Provide the (x, y) coordinate of the cell's center where the given text is located.  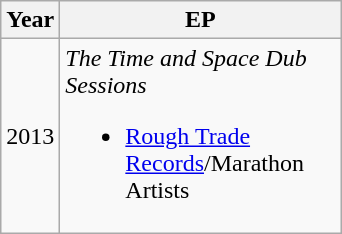
2013 (30, 136)
The Time and Space Dub SessionsRough Trade Records/Marathon Artists (200, 136)
EP (200, 20)
Year (30, 20)
